Determine the [X, Y] coordinate at the center of the cell enclosing the given text.  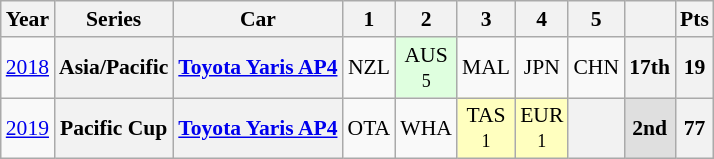
WHA [426, 128]
AUS5 [426, 68]
Car [258, 19]
TAS1 [486, 128]
Asia/Pacific [114, 68]
OTA [370, 128]
NZL [370, 68]
CHN [596, 68]
3 [486, 19]
19 [694, 68]
4 [542, 19]
EUR1 [542, 128]
Year [28, 19]
Series [114, 19]
5 [596, 19]
2018 [28, 68]
2 [426, 19]
77 [694, 128]
17th [650, 68]
JPN [542, 68]
2nd [650, 128]
2019 [28, 128]
Pts [694, 19]
1 [370, 19]
Pacific Cup [114, 128]
MAL [486, 68]
